Search for the cell housing the specified text and yield its (X, Y) center coordinate. 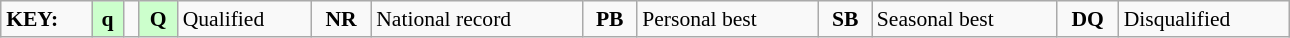
National record (476, 19)
DQ (1088, 19)
SB (846, 19)
KEY: (46, 19)
Personal best (728, 19)
Seasonal best (964, 19)
PB (610, 19)
Disqualified (1204, 19)
q (108, 19)
Qualified (244, 19)
NR (341, 19)
Q (158, 19)
